Pinpoint the cell where the given text exists, returning its [x, y] midpoint coordinate. 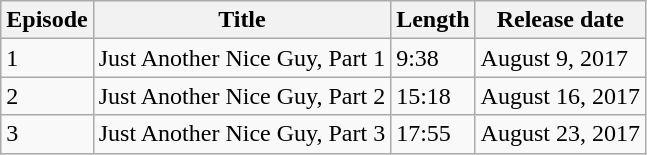
Length [433, 20]
Just Another Nice Guy, Part 1 [242, 58]
15:18 [433, 96]
Title [242, 20]
9:38 [433, 58]
August 16, 2017 [560, 96]
Release date [560, 20]
Episode [47, 20]
Just Another Nice Guy, Part 3 [242, 134]
Just Another Nice Guy, Part 2 [242, 96]
17:55 [433, 134]
3 [47, 134]
August 23, 2017 [560, 134]
2 [47, 96]
August 9, 2017 [560, 58]
1 [47, 58]
